Return the (x, y) coordinate for the center point of the cell that contains the specified text.  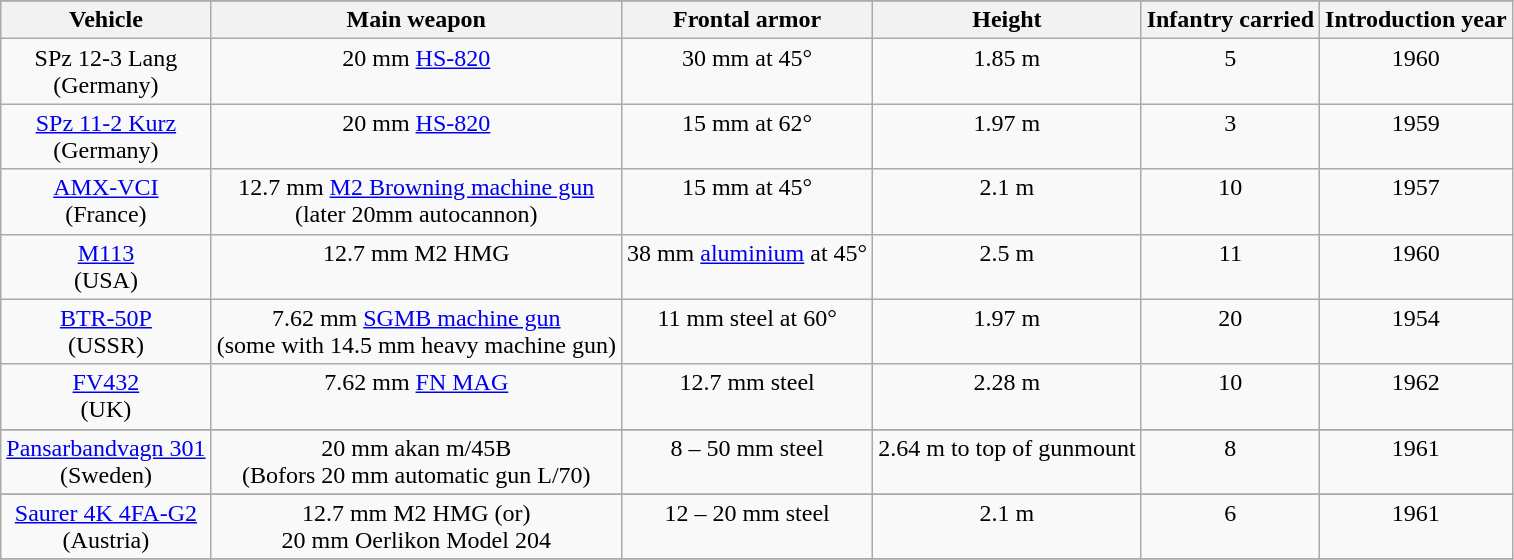
2.5 m (1007, 266)
2.64 m to top of gunmount (1007, 462)
15 mm at 45° (746, 202)
20 mm akan m/45B(Bofors 20 mm automatic gun L/70) (416, 462)
SPz 11-2 Kurz(Germany) (106, 136)
1957 (1416, 202)
Infantry carried (1230, 20)
M113(USA) (106, 266)
5 (1230, 72)
Height (1007, 20)
Pansarbandvagn 301(Sweden) (106, 462)
SPz 12-3 Lang(Germany) (106, 72)
Introduction year (1416, 20)
2.28 m (1007, 396)
11 mm steel at 60° (746, 332)
1954 (1416, 332)
Vehicle (106, 20)
BTR-50P(USSR) (106, 332)
6 (1230, 526)
12 – 20 mm steel (746, 526)
15 mm at 62° (746, 136)
11 (1230, 266)
38 mm aluminium at 45° (746, 266)
Saurer 4K 4FA-G2(Austria) (106, 526)
Frontal armor (746, 20)
7.62 mm FN MAG (416, 396)
12.7 mm M2 HMG (416, 266)
12.7 mm M2 HMG (or) 20 mm Oerlikon Model 204 (416, 526)
FV432(UK) (106, 396)
12.7 mm steel (746, 396)
Main weapon (416, 20)
20 (1230, 332)
3 (1230, 136)
8 (1230, 462)
8 – 50 mm steel (746, 462)
12.7 mm M2 Browning machine gun(later 20mm autocannon) (416, 202)
AMX-VCI(France) (106, 202)
30 mm at 45° (746, 72)
1.85 m (1007, 72)
7.62 mm SGMB machine gun(some with 14.5 mm heavy machine gun) (416, 332)
1959 (1416, 136)
1962 (1416, 396)
